Find where the given text appears and provide that cell's center as (X, Y) coordinate. 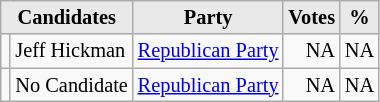
% (360, 17)
No Candidate (71, 85)
Jeff Hickman (71, 51)
Candidates (67, 17)
Party (208, 17)
Votes (311, 17)
